Return the [X, Y] coordinate for the center point of the cell that contains the specified text.  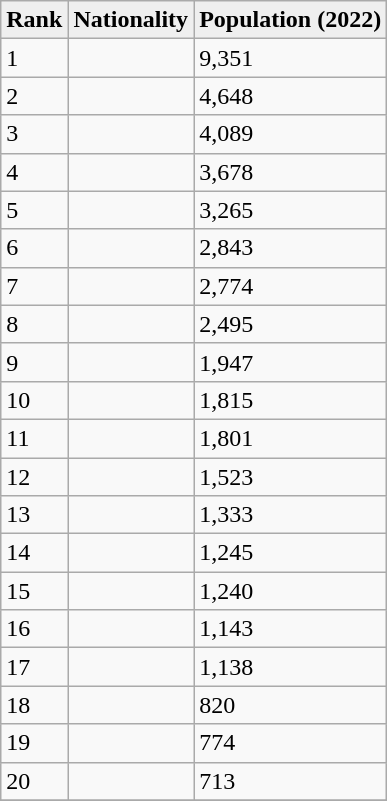
4,648 [290, 96]
11 [34, 438]
1,801 [290, 438]
3,265 [290, 210]
19 [34, 743]
18 [34, 705]
4 [34, 172]
9,351 [290, 58]
20 [34, 781]
2,843 [290, 248]
Rank [34, 20]
Population (2022) [290, 20]
2 [34, 96]
3 [34, 134]
13 [34, 515]
1,143 [290, 629]
5 [34, 210]
713 [290, 781]
8 [34, 324]
12 [34, 477]
14 [34, 553]
1,947 [290, 362]
2,774 [290, 286]
1,138 [290, 667]
1,333 [290, 515]
6 [34, 248]
1,245 [290, 553]
Nationality [131, 20]
3,678 [290, 172]
774 [290, 743]
17 [34, 667]
1 [34, 58]
9 [34, 362]
820 [290, 705]
1,240 [290, 591]
4,089 [290, 134]
2,495 [290, 324]
7 [34, 286]
1,523 [290, 477]
15 [34, 591]
1,815 [290, 400]
10 [34, 400]
16 [34, 629]
